Pinpoint the cell where the given text exists, returning its (x, y) midpoint coordinate. 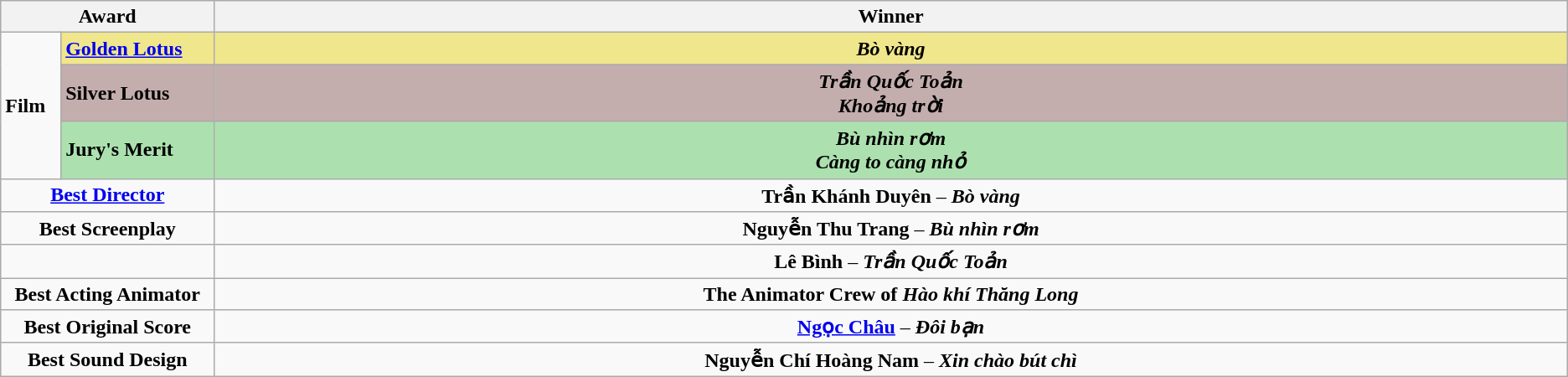
Nguyễn Chí Hoàng Nam – Xin chào bút chì (891, 359)
Winner (891, 17)
Jury's Merit (137, 150)
Trần Quốc ToảnKhoảng trời (891, 93)
Best Screenplay (107, 229)
Lê Bình – Trần Quốc Toản (891, 261)
Bò vàng (891, 49)
Best Acting Animator (107, 294)
Trần Khánh Duyên – Bò vàng (891, 195)
Best Original Score (107, 327)
Ngọc Châu – Đôi bạn (891, 327)
Award (107, 17)
Silver Lotus (137, 93)
Best Sound Design (107, 359)
Nguyễn Thu Trang – Bù nhìn rơm (891, 229)
Bù nhìn rơmCàng to càng nhỏ (891, 150)
The Animator Crew of Hào khí Thăng Long (891, 294)
Golden Lotus (137, 49)
Film (31, 106)
Best Director (107, 195)
